From the cell containing the given text, extract its center point as (x, y) coordinate. 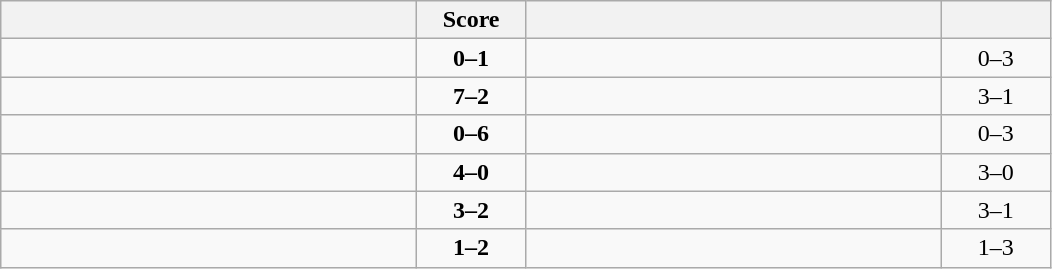
1–3 (996, 248)
7–2 (472, 96)
4–0 (472, 172)
Score (472, 20)
3–0 (996, 172)
3–2 (472, 210)
0–1 (472, 58)
0–6 (472, 134)
1–2 (472, 248)
